Find where the given text appears and provide that cell's center as (X, Y) coordinate. 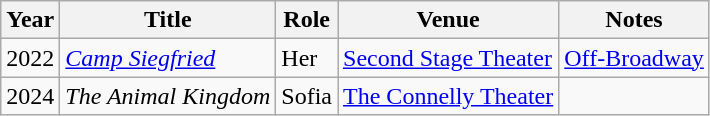
Role (307, 20)
Venue (448, 20)
Her (307, 58)
Title (168, 20)
Sofia (307, 96)
The Animal Kingdom (168, 96)
Second Stage Theater (448, 58)
Camp Siegfried (168, 58)
2024 (30, 96)
The Connelly Theater (448, 96)
Off-Broadway (634, 58)
Year (30, 20)
Notes (634, 20)
2022 (30, 58)
